Extract the [X, Y] coordinate from the center of the cell holding the provided text.  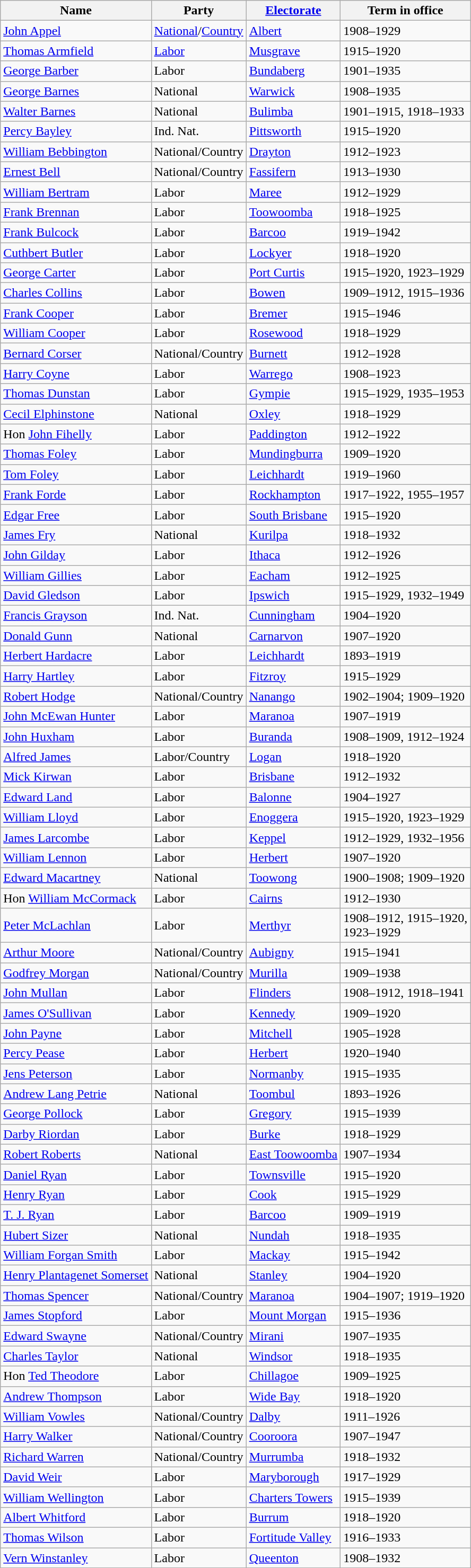
James O'Sullivan [76, 1013]
Eacham [293, 575]
1915–1929, 1932–1949 [405, 596]
Donald Gunn [76, 636]
1904–1907; 1919–1920 [405, 1296]
1915–1935 [405, 1074]
Buranda [293, 737]
Edgar Free [76, 515]
Balonne [293, 797]
Nanango [293, 696]
East Toowoomba [293, 1154]
Aubigny [293, 953]
Hubert Sizer [76, 1235]
Alfred James [76, 757]
David Gledson [76, 596]
1909–1938 [405, 973]
Normanby [293, 1074]
Frank Forde [76, 494]
1912–1925 [405, 575]
George Barber [76, 71]
Mount Morgan [293, 1316]
Robert Hodge [76, 696]
Windsor [293, 1356]
1909–1919 [405, 1215]
Frank Brennan [76, 212]
James Larcombe [76, 837]
Andrew Lang Petrie [76, 1094]
1918–1925 [405, 212]
Lockyer [293, 253]
1908–1912, 1918–1941 [405, 993]
Name [76, 11]
George Carter [76, 273]
Burnett [293, 353]
1915–1936 [405, 1316]
Thomas Spencer [76, 1296]
George Pollock [76, 1114]
1912–1930 [405, 898]
1908–1929 [405, 31]
Walter Barnes [76, 111]
Harry Coyne [76, 374]
Thomas Dunstan [76, 394]
1907–1935 [405, 1336]
1920–1940 [405, 1053]
Hon John Fihelly [76, 434]
Warrego [293, 374]
David Weir [76, 1477]
Peter McLachlan [76, 925]
1893–1926 [405, 1094]
Edward Macartney [76, 878]
Cook [293, 1194]
James Fry [76, 535]
Bulimba [293, 111]
1909–1912, 1915–1936 [405, 293]
Toombul [293, 1094]
South Brisbane [293, 515]
Ernest Bell [76, 172]
William Wellington [76, 1497]
John McEwan Hunter [76, 716]
Mundingburra [293, 454]
1912–1929, 1932–1956 [405, 837]
1905–1928 [405, 1033]
George Barnes [76, 91]
Mitchell [293, 1033]
Andrew Thompson [76, 1396]
Stanley [293, 1275]
1919–1942 [405, 232]
1912–1922 [405, 434]
Toowoomba [293, 212]
1912–1932 [405, 777]
Bernard Corser [76, 353]
William Forgan Smith [76, 1255]
1912–1928 [405, 353]
Labor/Country [198, 757]
Dalby [293, 1416]
Rockhampton [293, 494]
Chillagoe [293, 1376]
1915–1941 [405, 953]
Bowen [293, 293]
Edward Land [76, 797]
1907–1947 [405, 1437]
Oxley [293, 414]
Flinders [293, 993]
William Lennon [76, 857]
John Payne [76, 1033]
Godfrey Morgan [76, 973]
Paddington [293, 434]
1902–1904; 1909–1920 [405, 696]
Charles Taylor [76, 1356]
1907–1934 [405, 1154]
Drayton [293, 152]
1908–1923 [405, 374]
Murilla [293, 973]
T. J. Ryan [76, 1215]
Rosewood [293, 333]
Fortitude Valley [293, 1537]
Cunningham [293, 616]
1893–1919 [405, 656]
1913–1930 [405, 172]
Port Curtis [293, 273]
Pittsworth [293, 131]
Ithaca [293, 555]
1915–1942 [405, 1255]
William Gillies [76, 575]
Queenton [293, 1557]
Darby Riordan [76, 1134]
Francis Grayson [76, 616]
Gympie [293, 394]
1917–1929 [405, 1477]
1915–1946 [405, 313]
Mirani [293, 1336]
1907–1919 [405, 716]
Mackay [293, 1255]
Henry Ryan [76, 1194]
1908–1912, 1915–1920,1923–1929 [405, 925]
1904–1927 [405, 797]
Daniel Ryan [76, 1174]
Frank Bulcock [76, 232]
1916–1933 [405, 1537]
Fitzroy [293, 676]
1901–1935 [405, 71]
1908–1935 [405, 91]
William Bebbington [76, 152]
1901–1915, 1918–1933 [405, 111]
John Gilday [76, 555]
John Mullan [76, 993]
William Bertram [76, 192]
Kennedy [293, 1013]
Hon William McCormack [76, 898]
Albert Whitford [76, 1517]
John Appel [76, 31]
1912–1926 [405, 555]
William Vowles [76, 1416]
Mick Kirwan [76, 777]
Harry Hartley [76, 676]
Musgrave [293, 51]
Maryborough [293, 1477]
Keppel [293, 837]
1908–1932 [405, 1557]
Cairns [293, 898]
Harry Walker [76, 1437]
Merthyr [293, 925]
Bremer [293, 313]
Thomas Foley [76, 454]
Charles Collins [76, 293]
Party [198, 11]
Ipswich [293, 596]
Robert Roberts [76, 1154]
Cuthbert Butler [76, 253]
Term in office [405, 11]
Townsville [293, 1174]
Bundaberg [293, 71]
Richard Warren [76, 1457]
Kurilpa [293, 535]
Thomas Wilson [76, 1537]
Cooroora [293, 1437]
1917–1922, 1955–1957 [405, 494]
1900–1908; 1909–1920 [405, 878]
1911–1926 [405, 1416]
1912–1923 [405, 152]
William Cooper [76, 333]
1915–1929, 1935–1953 [405, 394]
Charters Towers [293, 1497]
Albert [293, 31]
Warwick [293, 91]
John Huxham [76, 737]
Percy Bayley [76, 131]
Wide Bay [293, 1396]
Edward Swayne [76, 1336]
1909–1925 [405, 1376]
Burrum [293, 1517]
Arthur Moore [76, 953]
Tom Foley [76, 474]
Brisbane [293, 777]
1912–1929 [405, 192]
Burke [293, 1134]
Logan [293, 757]
Cecil Elphinstone [76, 414]
Henry Plantagenet Somerset [76, 1275]
Gregory [293, 1114]
Herbert Hardacre [76, 656]
Frank Cooper [76, 313]
Fassifern [293, 172]
Carnarvon [293, 636]
William Lloyd [76, 817]
Vern Winstanley [76, 1557]
Murrumba [293, 1457]
Maree [293, 192]
Electorate [293, 11]
Toowong [293, 878]
1908–1909, 1912–1924 [405, 737]
Enoggera [293, 817]
Thomas Armfield [76, 51]
James Stopford [76, 1316]
1919–1960 [405, 474]
Jens Peterson [76, 1074]
Percy Pease [76, 1053]
Hon Ted Theodore [76, 1376]
Nundah [293, 1235]
